Detect which cell encompasses the target text, then output its (x, y) center coordinate. 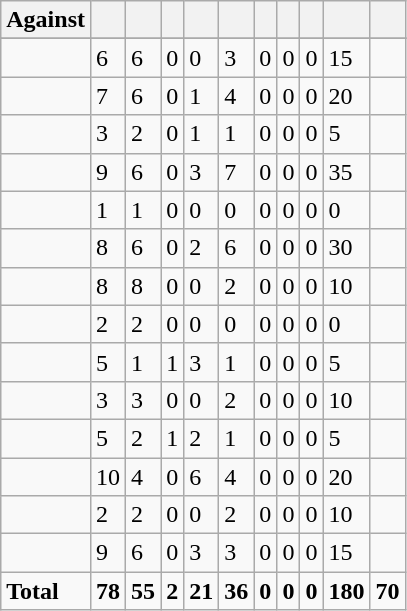
70 (388, 591)
55 (144, 591)
35 (346, 172)
36 (236, 591)
78 (108, 591)
Against (46, 20)
30 (346, 248)
180 (346, 591)
Total (46, 591)
21 (202, 591)
